Find where the given text appears and provide that cell's center as (x, y) coordinate. 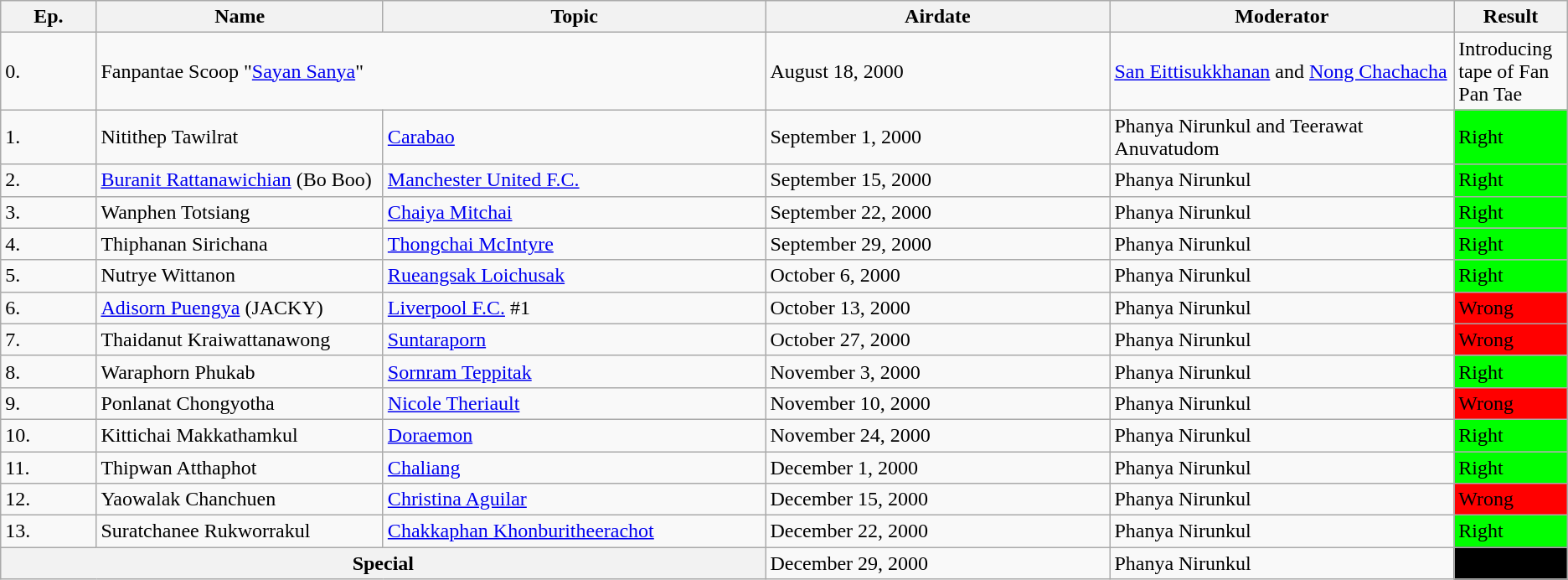
Yaowalak Chanchuen (240, 500)
Rueangsak Loichusak (575, 276)
Fanpantae Scoop "Sayan Sanya" (431, 71)
2. (49, 180)
San Eittisukkhanan and Nong Chachacha (1282, 71)
Result (1511, 17)
September 1, 2000 (938, 137)
October 6, 2000 (938, 276)
Waraphorn Phukab (240, 371)
Ponlanat Chongyotha (240, 403)
Suntaraporn (575, 339)
August 18, 2000 (938, 71)
8. (49, 371)
Carabao (575, 137)
Name (240, 17)
Kittichai Makkathamkul (240, 435)
6. (49, 308)
Buranit Rattanawichian (Bo Boo) (240, 180)
November 24, 2000 (938, 435)
September 22, 2000 (938, 212)
Chaliang (575, 467)
September 15, 2000 (938, 180)
December 1, 2000 (938, 467)
Moderator (1282, 17)
September 29, 2000 (938, 244)
Thongchai McIntyre (575, 244)
Topic (575, 17)
13. (49, 531)
0. (49, 71)
Nitithep Tawilrat (240, 137)
Airdate (938, 17)
Special (384, 563)
4. (49, 244)
Phanya Nirunkul and Teerawat Anuvatudom (1282, 137)
November 10, 2000 (938, 403)
Thipwan Atthaphot (240, 467)
Ep. (49, 17)
7. (49, 339)
Adisorn Puengya (JACKY) (240, 308)
December 22, 2000 (938, 531)
Manchester United F.C. (575, 180)
October 27, 2000 (938, 339)
December 29, 2000 (938, 563)
Thaidanut Kraiwattanawong (240, 339)
1. (49, 137)
12. (49, 500)
9. (49, 403)
3. (49, 212)
Christina Aguilar (575, 500)
5. (49, 276)
October 13, 2000 (938, 308)
Suratchanee Rukworrakul (240, 531)
Chaiya Mitchai (575, 212)
Liverpool F.C. #1 (575, 308)
Nutrye Wittanon (240, 276)
10. (49, 435)
Wanphen Totsiang (240, 212)
11. (49, 467)
Chakkaphan Khonburitheerachot (575, 531)
Doraemon (575, 435)
Introducing tape of Fan Pan Tae (1511, 71)
December 15, 2000 (938, 500)
Sornram Teppitak (575, 371)
Nicole Theriault (575, 403)
November 3, 2000 (938, 371)
Thiphanan Sirichana (240, 244)
